Return [X, Y] of the center of cell containing provided text 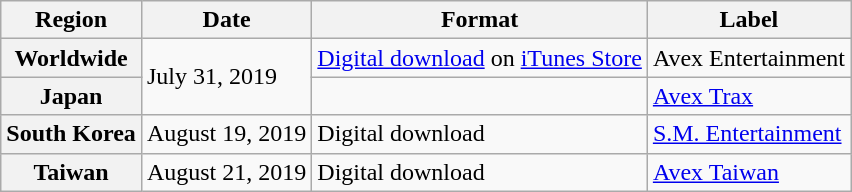
Format [480, 20]
Region [72, 20]
Digital download on iTunes Store [480, 58]
Avex Taiwan [748, 172]
August 21, 2019 [226, 172]
July 31, 2019 [226, 77]
Taiwan [72, 172]
August 19, 2019 [226, 134]
Japan [72, 96]
South Korea [72, 134]
S.M. Entertainment [748, 134]
Date [226, 20]
Label [748, 20]
Avex Entertainment [748, 58]
Worldwide [72, 58]
Avex Trax [748, 96]
